Search for the cell housing the specified text and yield its [x, y] center coordinate. 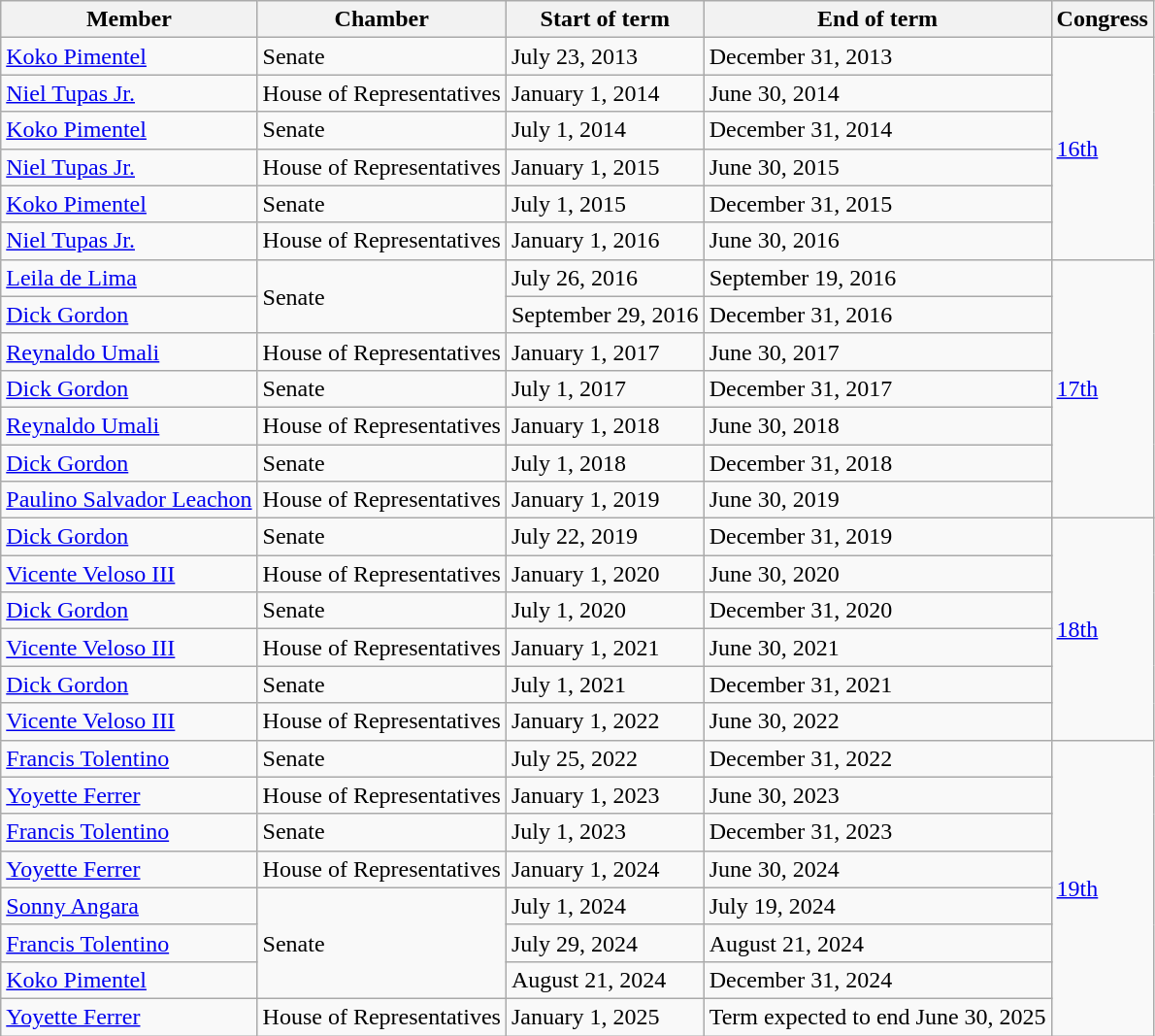
18th [1103, 629]
January 1, 2025 [605, 1017]
December 31, 2017 [877, 388]
July 1, 2018 [605, 463]
June 30, 2024 [877, 869]
January 1, 2021 [605, 648]
January 1, 2022 [605, 721]
19th [1103, 887]
June 30, 2019 [877, 500]
January 1, 2015 [605, 167]
December 31, 2022 [877, 758]
January 1, 2020 [605, 574]
December 31, 2013 [877, 56]
June 30, 2021 [877, 648]
16th [1103, 149]
December 31, 2016 [877, 315]
December 31, 2014 [877, 130]
June 30, 2017 [877, 351]
July 1, 2015 [605, 204]
Paulino Salvador Leachon [129, 500]
July 1, 2023 [605, 832]
July 25, 2022 [605, 758]
January 1, 2019 [605, 500]
December 31, 2015 [877, 204]
July 29, 2024 [605, 943]
July 1, 2024 [605, 906]
January 1, 2017 [605, 351]
July 1, 2020 [605, 611]
June 30, 2018 [877, 425]
June 30, 2016 [877, 241]
December 31, 2019 [877, 537]
Sonny Angara [129, 906]
June 30, 2020 [877, 574]
Start of term [605, 19]
September 29, 2016 [605, 315]
July 1, 2014 [605, 130]
Chamber [381, 19]
December 31, 2024 [877, 980]
June 30, 2023 [877, 795]
June 30, 2022 [877, 721]
July 19, 2024 [877, 906]
July 1, 2021 [605, 685]
January 1, 2018 [605, 425]
July 22, 2019 [605, 537]
September 19, 2016 [877, 278]
17th [1103, 388]
January 1, 2023 [605, 795]
End of term [877, 19]
December 31, 2018 [877, 463]
December 31, 2020 [877, 611]
December 31, 2023 [877, 832]
January 1, 2016 [605, 241]
July 23, 2013 [605, 56]
Congress [1103, 19]
December 31, 2021 [877, 685]
Leila de Lima [129, 278]
June 30, 2015 [877, 167]
Term expected to end June 30, 2025 [877, 1017]
July 1, 2017 [605, 388]
June 30, 2014 [877, 93]
January 1, 2024 [605, 869]
July 26, 2016 [605, 278]
January 1, 2014 [605, 93]
Member [129, 19]
